Extract the (X, Y) coordinate from the center of the cell holding the provided text.  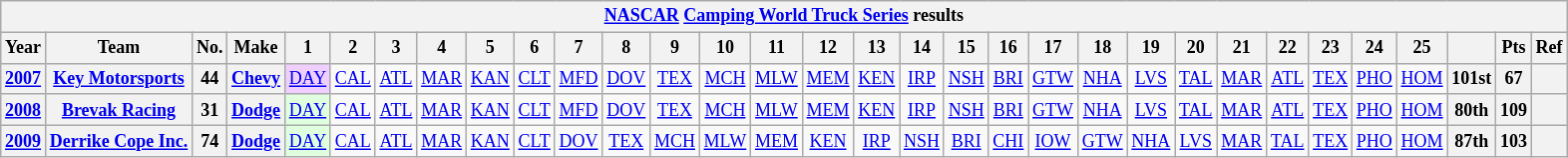
2 (353, 48)
101st (1472, 78)
4 (442, 48)
21 (1242, 48)
Brevak Racing (118, 110)
Chevy (256, 78)
31 (209, 110)
67 (1514, 78)
Team (118, 48)
24 (1374, 48)
Pts (1514, 48)
87th (1472, 140)
14 (922, 48)
3 (396, 48)
2007 (24, 78)
11 (777, 48)
1 (307, 48)
9 (675, 48)
12 (828, 48)
20 (1196, 48)
Year (24, 48)
CHI (1008, 140)
2009 (24, 140)
103 (1514, 140)
109 (1514, 110)
13 (877, 48)
Make (256, 48)
23 (1331, 48)
19 (1151, 48)
2008 (24, 110)
Key Motorsports (118, 78)
Derrike Cope Inc. (118, 140)
80th (1472, 110)
No. (209, 48)
IOW (1053, 140)
25 (1422, 48)
15 (966, 48)
6 (535, 48)
74 (209, 140)
16 (1008, 48)
18 (1102, 48)
10 (724, 48)
22 (1288, 48)
NASCAR Camping World Truck Series results (784, 16)
7 (579, 48)
44 (209, 78)
17 (1053, 48)
Ref (1549, 48)
5 (491, 48)
8 (626, 48)
